Return [X, Y] of the center of cell containing provided text 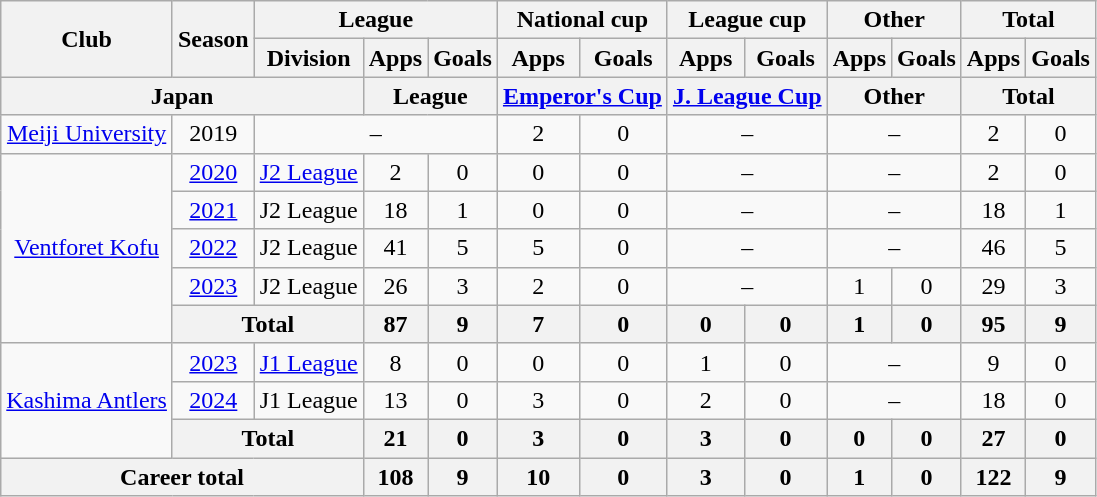
108 [395, 477]
2021 [213, 210]
122 [993, 477]
Ventforet Kofu [87, 248]
Season [213, 39]
26 [395, 286]
7 [538, 324]
2019 [213, 134]
Career total [182, 477]
29 [993, 286]
95 [993, 324]
League cup [747, 20]
2020 [213, 172]
J. League Cup [747, 96]
Emperor's Cup [582, 96]
8 [395, 362]
Japan [182, 96]
Club [87, 39]
Kashima Antlers [87, 400]
21 [395, 438]
2022 [213, 248]
46 [993, 248]
87 [395, 324]
41 [395, 248]
Meiji University [87, 134]
2024 [213, 400]
National cup [582, 20]
Division [308, 58]
10 [538, 477]
27 [993, 438]
13 [395, 400]
